Pinpoint the cell where the given text exists, returning its (X, Y) midpoint coordinate. 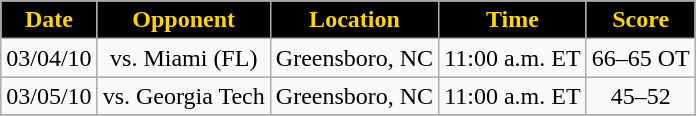
Date (49, 20)
66–65 OT (640, 58)
Opponent (184, 20)
03/05/10 (49, 96)
Score (640, 20)
vs. Georgia Tech (184, 96)
vs. Miami (FL) (184, 58)
03/04/10 (49, 58)
Location (354, 20)
Time (512, 20)
45–52 (640, 96)
